Identify which cell holds the provided text, then report its (x, y) central coordinate. 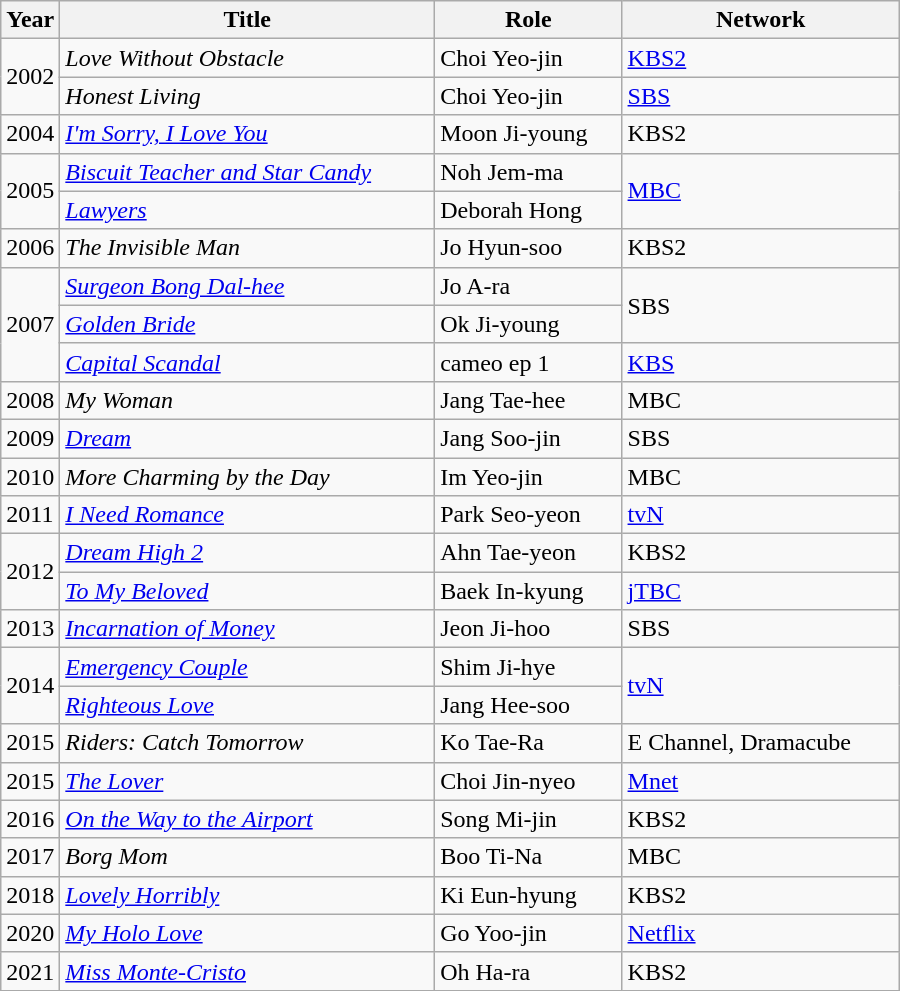
Mnet (760, 781)
Capital Scandal (248, 362)
2009 (30, 438)
Deborah Hong (528, 210)
Incarnation of Money (248, 629)
Dream High 2 (248, 553)
The Lover (248, 781)
Baek In-kyung (528, 591)
Choi Jin-nyeo (528, 781)
Im Yeo-jin (528, 477)
Shim Ji-hye (528, 667)
Surgeon Bong Dal-hee (248, 286)
Network (760, 20)
Ok Ji-young (528, 324)
Oh Ha-ra (528, 971)
2002 (30, 77)
My Woman (248, 400)
Lawyers (248, 210)
Golden Bride (248, 324)
Righteous Love (248, 705)
Dream (248, 438)
2021 (30, 971)
Borg Mom (248, 857)
More Charming by the Day (248, 477)
2017 (30, 857)
Riders: Catch Tomorrow (248, 743)
2006 (30, 248)
I Need Romance (248, 515)
2018 (30, 895)
Moon Ji-young (528, 134)
Ki Eun-hyung (528, 895)
Netflix (760, 933)
Miss Monte-Cristo (248, 971)
Love Without Obstacle (248, 58)
To My Beloved (248, 591)
I'm Sorry, I Love You (248, 134)
Role (528, 20)
Jang Tae-hee (528, 400)
2011 (30, 515)
E Channel, Dramacube (760, 743)
On the Way to the Airport (248, 819)
Title (248, 20)
2007 (30, 324)
Jo A-ra (528, 286)
Song Mi-jin (528, 819)
2008 (30, 400)
Jo Hyun-soo (528, 248)
Emergency Couple (248, 667)
cameo ep 1 (528, 362)
KBS (760, 362)
Jang Soo-jin (528, 438)
Park Seo-yeon (528, 515)
Year (30, 20)
Ahn Tae-yeon (528, 553)
2016 (30, 819)
Ko Tae-Ra (528, 743)
Go Yoo-jin (528, 933)
Honest Living (248, 96)
Noh Jem-ma (528, 172)
2012 (30, 572)
My Holo Love (248, 933)
Boo Ti-Na (528, 857)
The Invisible Man (248, 248)
Lovely Horribly (248, 895)
2013 (30, 629)
2014 (30, 686)
Jeon Ji-hoo (528, 629)
2010 (30, 477)
Biscuit Teacher and Star Candy (248, 172)
Jang Hee-soo (528, 705)
2020 (30, 933)
jTBC (760, 591)
2004 (30, 134)
2005 (30, 191)
